Detect which cell encompasses the target text, then output its (x, y) center coordinate. 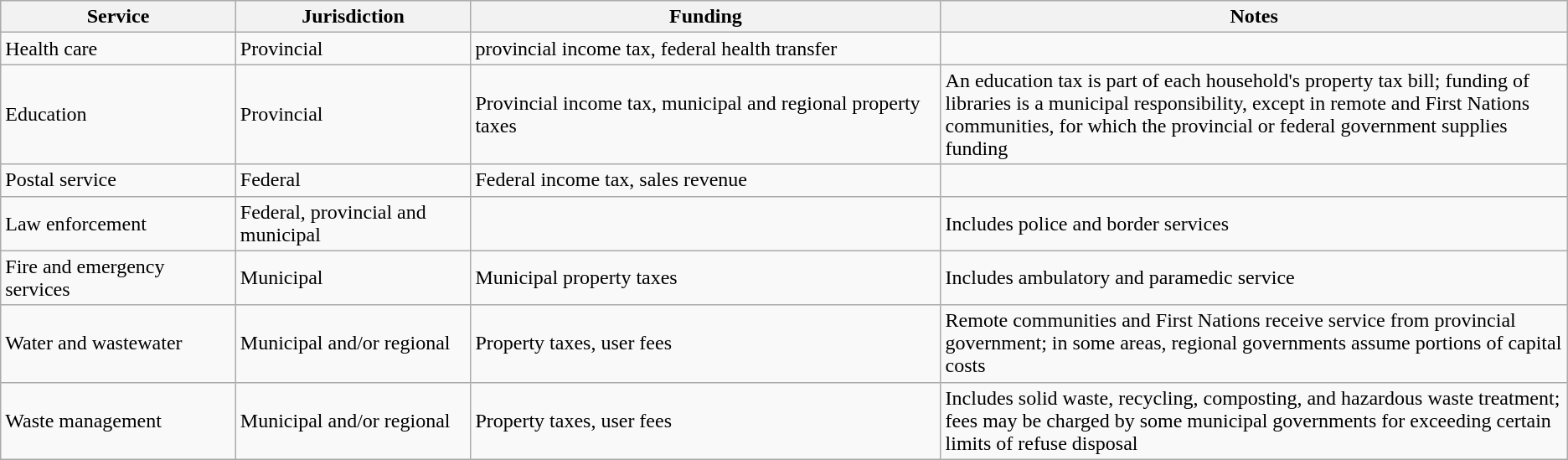
Includes police and border services (1254, 223)
Postal service (119, 180)
Education (119, 114)
Health care (119, 49)
Funding (705, 17)
Federal, provincial and municipal (353, 223)
Notes (1254, 17)
Federal (353, 180)
Includes ambulatory and paramedic service (1254, 278)
Fire and emergency services (119, 278)
Water and wastewater (119, 344)
Service (119, 17)
Remote communities and First Nations receive service from provincial government; in some areas, regional governments assume portions of capital costs (1254, 344)
Waste management (119, 421)
Municipal (353, 278)
Municipal property taxes (705, 278)
Law enforcement (119, 223)
Jurisdiction (353, 17)
Provincial income tax, municipal and regional property taxes (705, 114)
provincial income tax, federal health transfer (705, 49)
Federal income tax, sales revenue (705, 180)
